Return the (x, y) coordinate for the center point of the cell that contains the specified text.  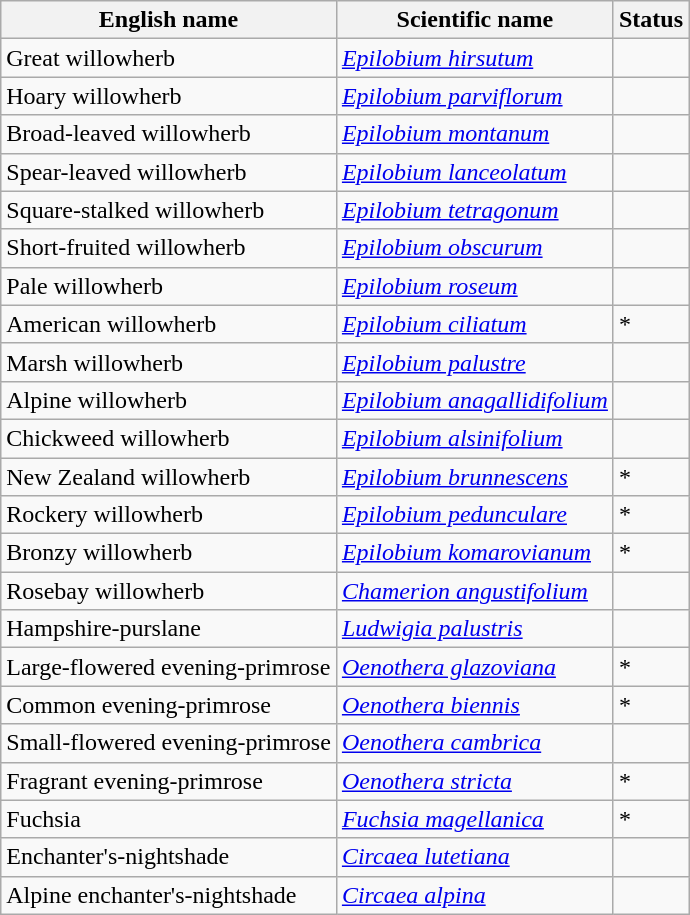
Large-flowered evening-primrose (169, 667)
Circaea lutetiana (474, 857)
Alpine enchanter's-nightshade (169, 895)
Pale willowherb (169, 286)
Fragrant evening-primrose (169, 781)
Epilobium roseum (474, 286)
Status (650, 20)
Hoary willowherb (169, 96)
Short-fruited willowherb (169, 248)
Epilobium hirsutum (474, 58)
Enchanter's-nightshade (169, 857)
New Zealand willowherb (169, 477)
Square-stalked willowherb (169, 210)
Epilobium brunnescens (474, 477)
Alpine willowherb (169, 400)
Spear-leaved willowherb (169, 172)
Epilobium anagallidifolium (474, 400)
Scientific name (474, 20)
Chamerion angustifolium (474, 591)
Epilobium palustre (474, 362)
Fuchsia (169, 819)
Epilobium montanum (474, 134)
Oenothera glazoviana (474, 667)
Epilobium ciliatum (474, 324)
Epilobium lanceolatum (474, 172)
Epilobium tetragonum (474, 210)
Epilobium pedunculare (474, 515)
Epilobium alsinifolium (474, 438)
Epilobium komarovianum (474, 553)
American willowherb (169, 324)
Oenothera cambrica (474, 743)
Epilobium obscurum (474, 248)
Small-flowered evening-primrose (169, 743)
Oenothera biennis (474, 705)
Chickweed willowherb (169, 438)
Rockery willowherb (169, 515)
Bronzy willowherb (169, 553)
Rosebay willowherb (169, 591)
English name (169, 20)
Oenothera stricta (474, 781)
Circaea alpina (474, 895)
Epilobium parviflorum (474, 96)
Marsh willowherb (169, 362)
Fuchsia magellanica (474, 819)
Broad-leaved willowherb (169, 134)
Great willowherb (169, 58)
Common evening-primrose (169, 705)
Hampshire-purslane (169, 629)
Ludwigia palustris (474, 629)
